Provide the [x, y] coordinate of the cell's center where the given text is located.  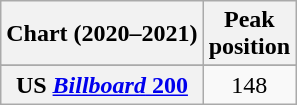
148 [249, 85]
Peakposition [249, 34]
Chart (2020–2021) [102, 34]
US Billboard 200 [102, 85]
